Locate the cell with the specified text and output its (X, Y) center coordinate. 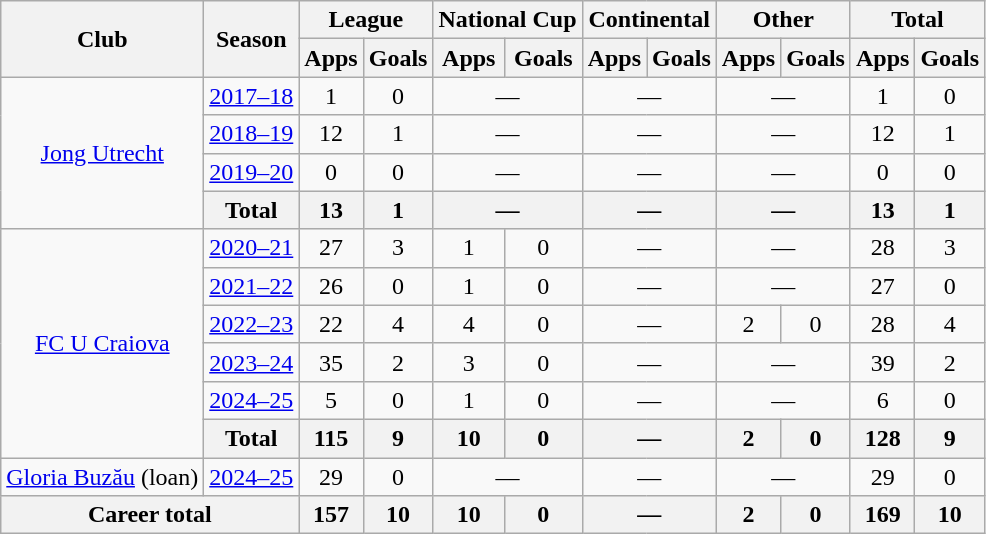
Career total (150, 515)
2018–19 (252, 134)
22 (331, 324)
2022–23 (252, 324)
2020–21 (252, 248)
26 (331, 286)
6 (882, 400)
National Cup (508, 20)
157 (331, 515)
128 (882, 438)
5 (331, 400)
115 (331, 438)
2023–24 (252, 362)
League (366, 20)
2021–22 (252, 286)
Season (252, 39)
2017–18 (252, 96)
Other (783, 20)
2019–20 (252, 172)
FC U Craiova (102, 343)
Club (102, 39)
39 (882, 362)
35 (331, 362)
169 (882, 515)
Jong Utrecht (102, 153)
Continental (649, 20)
Gloria Buzău (loan) (102, 477)
